For the text-containing cell, return its midpoint in (X, Y) coordinate format. 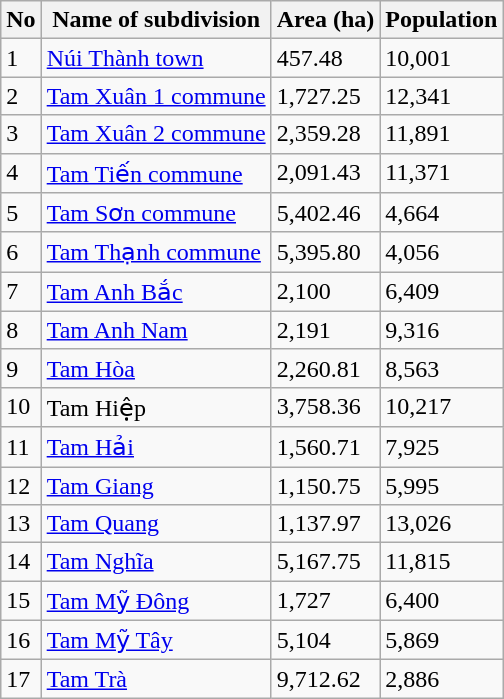
Tam Tiến commune (156, 173)
6 (21, 252)
16 (21, 640)
5,104 (326, 640)
Tam Sơn commune (156, 213)
457.48 (326, 58)
13 (21, 524)
Tam Giang (156, 485)
Population (442, 20)
Tam Xuân 1 commune (156, 96)
4 (21, 173)
14 (21, 562)
Tam Xuân 2 commune (156, 134)
2,260.81 (326, 368)
1,727.25 (326, 96)
9,316 (442, 330)
13,026 (442, 524)
11,371 (442, 173)
Tam Quang (156, 524)
2,091.43 (326, 173)
Tam Mỹ Tây (156, 640)
5,995 (442, 485)
Tam Anh Nam (156, 330)
Núi Thành town (156, 58)
15 (21, 601)
5,167.75 (326, 562)
5,402.46 (326, 213)
17 (21, 679)
6,400 (442, 601)
Tam Anh Bắc (156, 292)
7,925 (442, 447)
4,664 (442, 213)
Tam Trà (156, 679)
Tam Thạnh commune (156, 252)
11,815 (442, 562)
No (21, 20)
1,727 (326, 601)
2,886 (442, 679)
8,563 (442, 368)
7 (21, 292)
2 (21, 96)
Tam Hòa (156, 368)
9,712.62 (326, 679)
4,056 (442, 252)
Tam Nghĩa (156, 562)
2,191 (326, 330)
2,359.28 (326, 134)
8 (21, 330)
5,395.80 (326, 252)
1,560.71 (326, 447)
11,891 (442, 134)
10 (21, 407)
6,409 (442, 292)
5 (21, 213)
1,150.75 (326, 485)
1,137.97 (326, 524)
10,001 (442, 58)
3 (21, 134)
10,217 (442, 407)
12,341 (442, 96)
Name of subdivision (156, 20)
Tam Hải (156, 447)
Tam Mỹ Đông (156, 601)
2,100 (326, 292)
9 (21, 368)
5,869 (442, 640)
3,758.36 (326, 407)
Area (ha) (326, 20)
1 (21, 58)
12 (21, 485)
11 (21, 447)
Tam Hiệp (156, 407)
